Pinpoint the cell where the given text exists, returning its [x, y] midpoint coordinate. 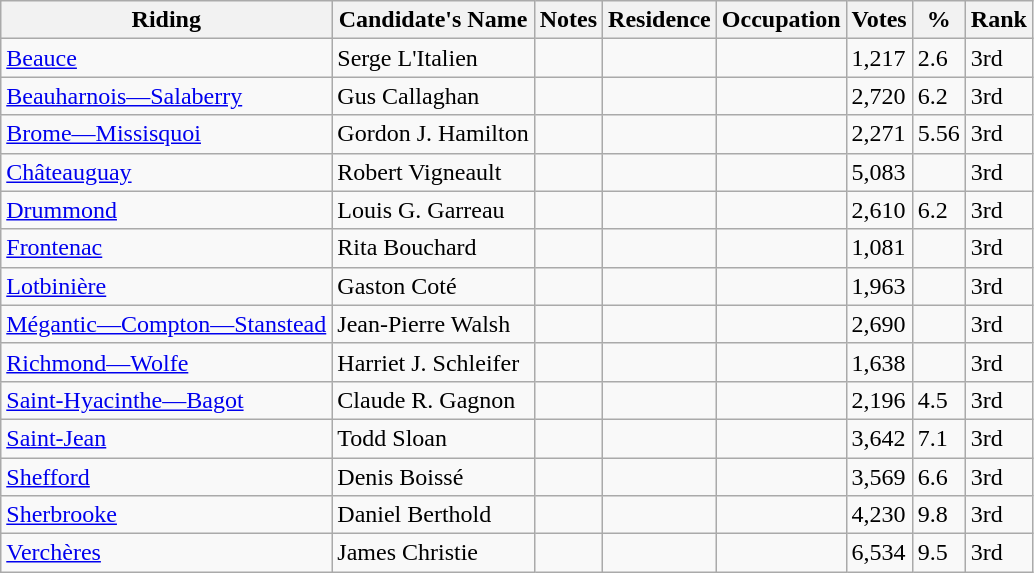
Frontenac [166, 248]
3,569 [879, 477]
Robert Vigneault [433, 172]
Serge L'Italien [433, 58]
Beauce [166, 58]
2,196 [879, 400]
Saint-Jean [166, 438]
9.5 [938, 553]
Residence [660, 20]
1,963 [879, 286]
James Christie [433, 553]
2,610 [879, 210]
Sherbrooke [166, 515]
9.8 [938, 515]
Drummond [166, 210]
Todd Sloan [433, 438]
Louis G. Garreau [433, 210]
Gus Callaghan [433, 96]
Notes [568, 20]
4.5 [938, 400]
2,690 [879, 324]
Candidate's Name [433, 20]
3,642 [879, 438]
6,534 [879, 553]
2,271 [879, 134]
Occupation [781, 20]
Riding [166, 20]
4,230 [879, 515]
Beauharnois—Salaberry [166, 96]
6.6 [938, 477]
% [938, 20]
Claude R. Gagnon [433, 400]
Shefford [166, 477]
5.56 [938, 134]
1,081 [879, 248]
Châteauguay [166, 172]
Jean-Pierre Walsh [433, 324]
Denis Boissé [433, 477]
Saint-Hyacinthe—Bagot [166, 400]
Verchères [166, 553]
Daniel Berthold [433, 515]
Gaston Coté [433, 286]
2.6 [938, 58]
Gordon J. Hamilton [433, 134]
2,720 [879, 96]
Mégantic—Compton—Stanstead [166, 324]
7.1 [938, 438]
1,217 [879, 58]
Rita Bouchard [433, 248]
Votes [879, 20]
5,083 [879, 172]
Lotbinière [166, 286]
Harriet J. Schleifer [433, 362]
1,638 [879, 362]
Brome—Missisquoi [166, 134]
Richmond—Wolfe [166, 362]
Rank [998, 20]
